Determine the [x, y] coordinate at the center of the cell enclosing the given text.  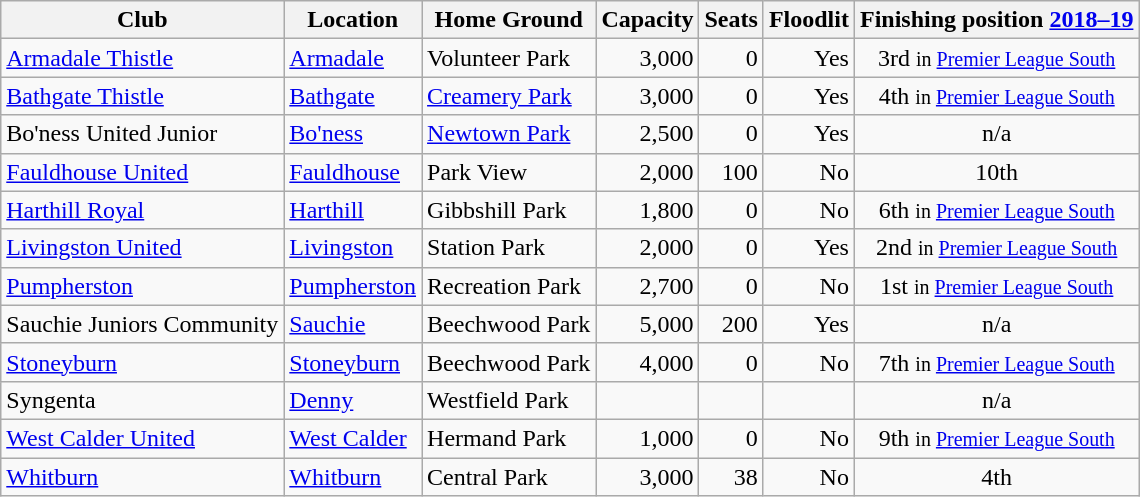
Fauldhouse [353, 172]
Hermand Park [509, 438]
Bathgate Thistle [142, 96]
1,800 [648, 210]
Finishing position 2018–19 [996, 20]
Sauchie [353, 324]
West Calder United [142, 438]
Harthill Royal [142, 210]
Newtown Park [509, 134]
4th [996, 477]
Station Park [509, 248]
Seats [731, 20]
Bathgate [353, 96]
Harthill [353, 210]
Sauchie Juniors Community [142, 324]
Fauldhouse United [142, 172]
Recreation Park [509, 286]
Volunteer Park [509, 58]
5,000 [648, 324]
38 [731, 477]
200 [731, 324]
Location [353, 20]
Armadale Thistle [142, 58]
100 [731, 172]
1,000 [648, 438]
9th in Premier League South [996, 438]
Livingston [353, 248]
Park View [509, 172]
Home Ground [509, 20]
Floodlit [808, 20]
Club [142, 20]
2nd in Premier League South [996, 248]
4,000 [648, 362]
2,500 [648, 134]
1st in Premier League South [996, 286]
Creamery Park [509, 96]
Livingston United [142, 248]
Central Park [509, 477]
2,700 [648, 286]
4th in Premier League South [996, 96]
7th in Premier League South [996, 362]
3rd in Premier League South [996, 58]
Denny [353, 400]
Capacity [648, 20]
Westfield Park [509, 400]
Gibbshill Park [509, 210]
10th [996, 172]
Bo'ness United Junior [142, 134]
Armadale [353, 58]
West Calder [353, 438]
Bo'ness [353, 134]
6th in Premier League South [996, 210]
Syngenta [142, 400]
